For the text-containing cell, return its midpoint in (X, Y) coordinate format. 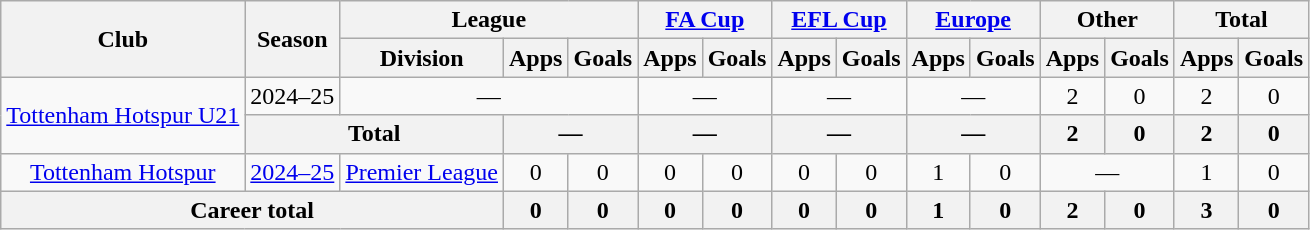
Club (123, 39)
League (489, 20)
Career total (252, 210)
Tottenham Hotspur U21 (123, 115)
Season (292, 39)
FA Cup (705, 20)
EFL Cup (839, 20)
Other (1107, 20)
Premier League (422, 172)
Tottenham Hotspur (123, 172)
Division (422, 58)
3 (1206, 210)
Europe (973, 20)
